Detect which cell encompasses the target text, then output its [x, y] center coordinate. 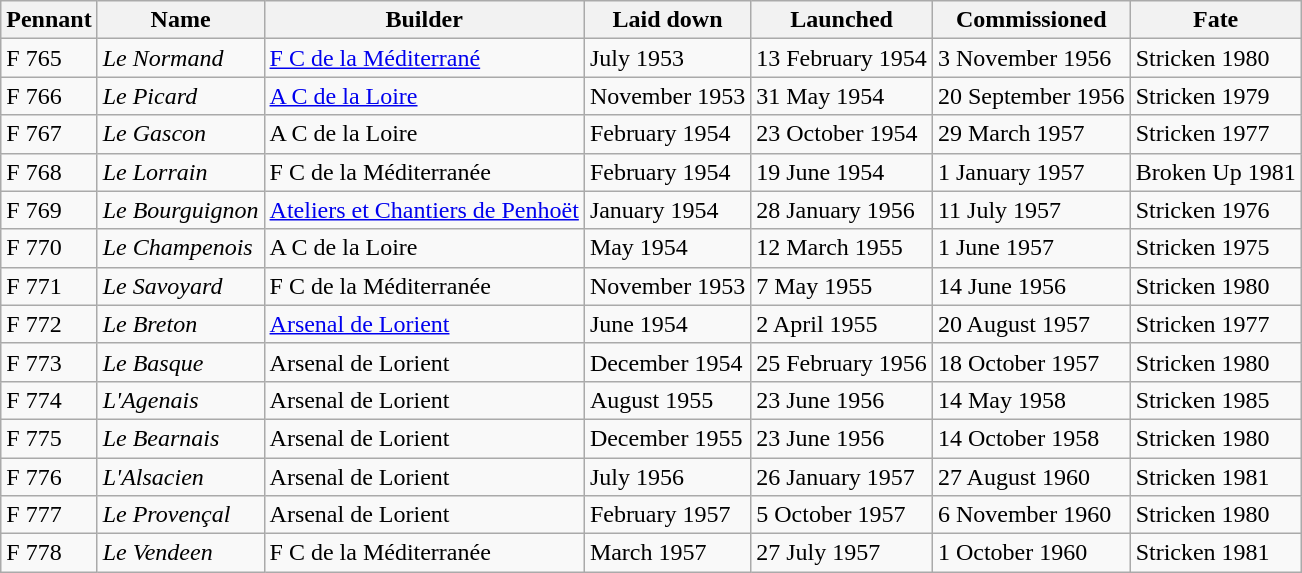
July 1956 [667, 477]
L'Alsacien [180, 477]
Le Picard [180, 96]
1 January 1957 [1031, 172]
March 1957 [667, 553]
F 778 [49, 553]
August 1955 [667, 400]
27 July 1957 [842, 553]
F 769 [49, 210]
Stricken 1975 [1216, 248]
14 May 1958 [1031, 400]
3 November 1956 [1031, 58]
L'Agenais [180, 400]
F 766 [49, 96]
Stricken 1979 [1216, 96]
14 October 1958 [1031, 438]
6 November 1960 [1031, 515]
Le Bearnais [180, 438]
Le Normand [180, 58]
F 770 [49, 248]
Le Lorrain [180, 172]
27 August 1960 [1031, 477]
January 1954 [667, 210]
Stricken 1985 [1216, 400]
Broken Up 1981 [1216, 172]
Builder [424, 20]
Stricken 1976 [1216, 210]
Pennant [49, 20]
December 1955 [667, 438]
Fate [1216, 20]
Le Breton [180, 324]
Le Champenois [180, 248]
2 April 1955 [842, 324]
18 October 1957 [1031, 362]
13 February 1954 [842, 58]
F C de la Méditerrané [424, 58]
May 1954 [667, 248]
7 May 1955 [842, 286]
F 776 [49, 477]
Launched [842, 20]
25 February 1956 [842, 362]
F 774 [49, 400]
June 1954 [667, 324]
F 768 [49, 172]
20 August 1957 [1031, 324]
1 June 1957 [1031, 248]
23 October 1954 [842, 134]
Laid down [667, 20]
F 765 [49, 58]
Le Savoyard [180, 286]
20 September 1956 [1031, 96]
26 January 1957 [842, 477]
July 1953 [667, 58]
Le Basque [180, 362]
December 1954 [667, 362]
February 1957 [667, 515]
14 June 1956 [1031, 286]
11 July 1957 [1031, 210]
F 773 [49, 362]
1 October 1960 [1031, 553]
Ateliers et Chantiers de Penhoët [424, 210]
5 October 1957 [842, 515]
Le Bourguignon [180, 210]
F 772 [49, 324]
Commissioned [1031, 20]
29 March 1957 [1031, 134]
19 June 1954 [842, 172]
F 771 [49, 286]
28 January 1956 [842, 210]
F 775 [49, 438]
Le Provençal [180, 515]
Name [180, 20]
F 777 [49, 515]
Le Vendeen [180, 553]
Le Gascon [180, 134]
12 March 1955 [842, 248]
F 767 [49, 134]
31 May 1954 [842, 96]
